Locate the cell with the specified text and output its (x, y) center coordinate. 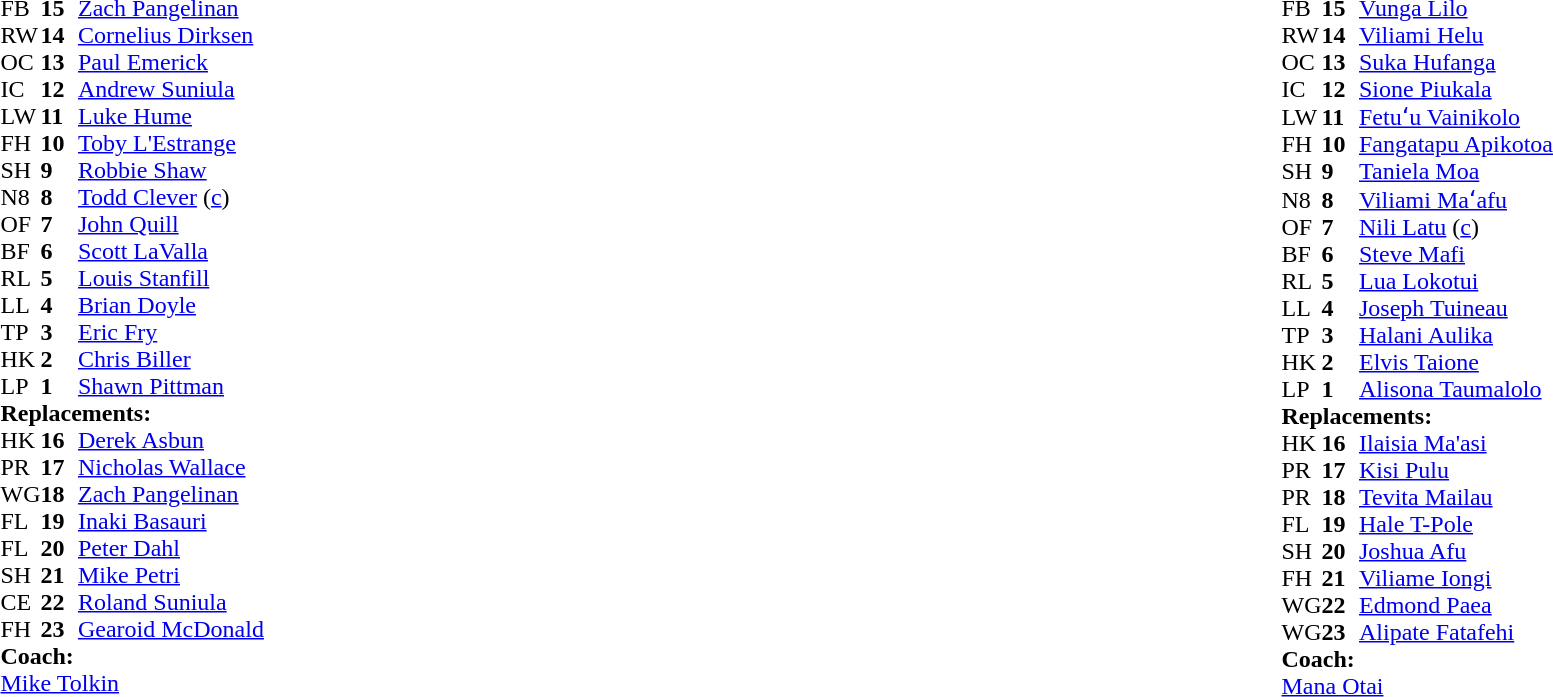
Taniela Moa (1456, 172)
Todd Clever (c) (171, 198)
Joseph Tuineau (1456, 308)
Shawn Pittman (171, 386)
Edmond Paea (1456, 606)
Viliame Iongi (1456, 578)
Kisi Pulu (1456, 470)
Chris Biller (171, 360)
Louis Stanfill (171, 278)
Mike Petri (171, 576)
Zach Pangelinan (171, 494)
Peter Dahl (171, 548)
Tevita Mailau (1456, 498)
Toby L'Estrange (171, 144)
Fetuʻu Vainikolo (1456, 116)
Cornelius Dirksen (171, 36)
Ilaisia Ma'asi (1456, 444)
Suka Hufanga (1456, 62)
Alisona Taumalolo (1456, 390)
Nili Latu (c) (1456, 228)
Eric Fry (171, 332)
Halani Aulika (1456, 336)
Brian Doyle (171, 306)
Derek Asbun (171, 440)
Viliami Maʻafu (1456, 199)
Viliami Helu (1456, 36)
Nicholas Wallace (171, 468)
Andrew Suniula (171, 90)
Hale T-Pole (1456, 524)
Elvis Taione (1456, 362)
CE (20, 602)
Inaki Basauri (171, 522)
Robbie Shaw (171, 170)
Joshua Afu (1456, 552)
Steve Mafi (1456, 254)
Paul Emerick (171, 62)
Lua Lokotui (1456, 282)
Fangatapu Apikotoa (1456, 144)
Alipate Fatafehi (1456, 632)
Gearoid McDonald (171, 630)
Scott LaValla (171, 252)
Luke Hume (171, 116)
Mike Tolkin (132, 684)
Roland Suniula (171, 602)
Sione Piukala (1456, 90)
John Quill (171, 224)
